Locate the cell with the specified text and output its (X, Y) center coordinate. 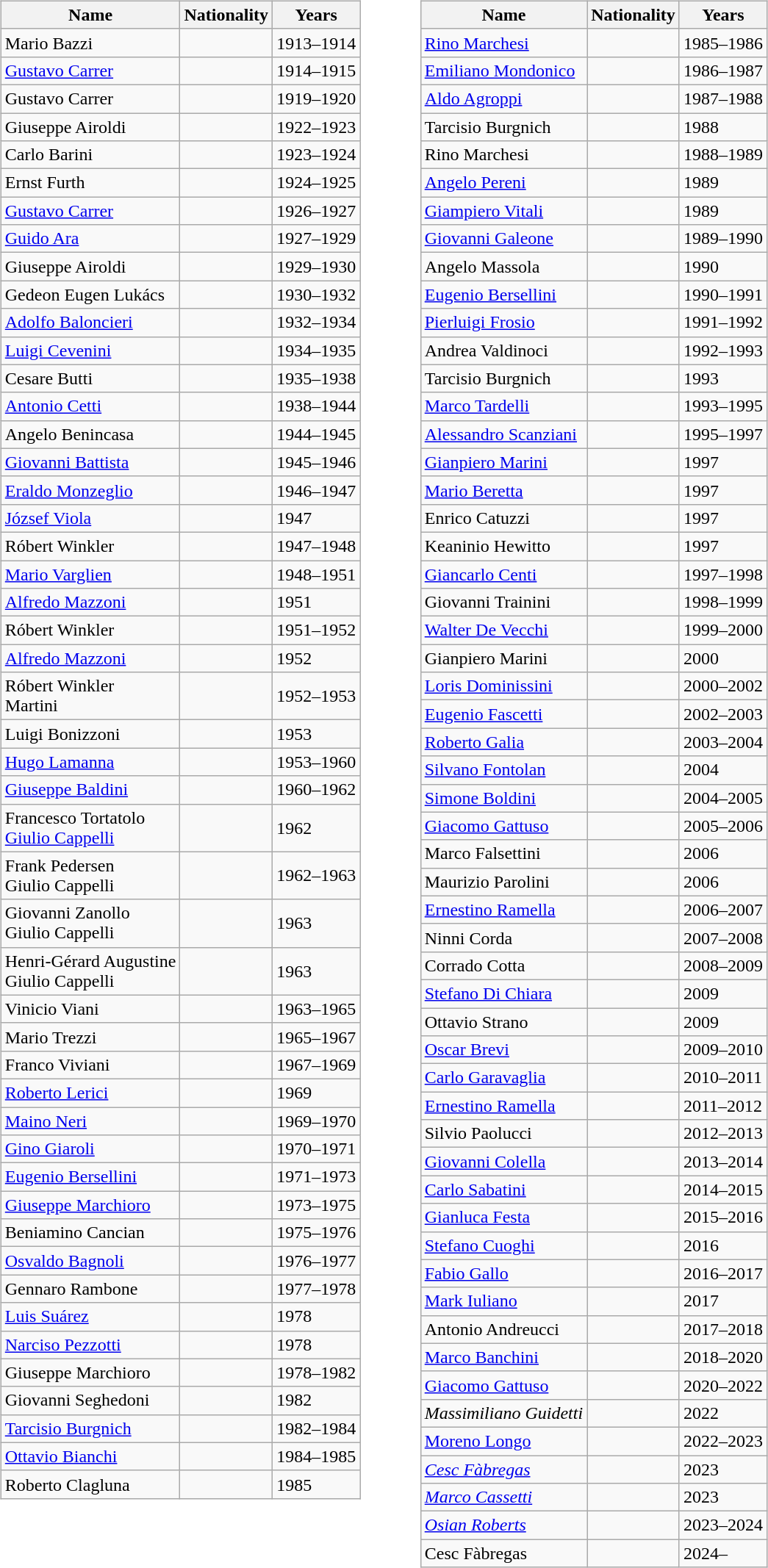
2005–2006 (723, 826)
2000–2002 (723, 686)
Antonio Cetti (90, 406)
Cesare Butti (90, 378)
2009–2010 (723, 1050)
Stefano Cuoghi (503, 1245)
Mario Trezzi (90, 1037)
1969–1970 (316, 1121)
1953–1960 (316, 762)
Ernst Furth (90, 183)
1995–1997 (723, 434)
1924–1925 (316, 183)
Marco Cassetti (503, 1497)
1951–1952 (316, 630)
Loris Dominissini (503, 686)
Marco Tardelli (503, 406)
1971–1973 (316, 1177)
Angelo Massola (503, 267)
Mark Iuliano (503, 1301)
2017 (723, 1301)
Osvaldo Bagnoli (90, 1261)
Roberto Galia (503, 742)
Silvano Fontolan (503, 770)
1967–1969 (316, 1065)
Francesco TortatoloGiulio Cappelli (90, 827)
1982 (316, 1400)
Emiliano Mondonico (503, 71)
Antonio Andreucci (503, 1329)
Adolfo Baloncieri (90, 323)
Narciso Pezzotti (90, 1345)
1963–1965 (316, 1009)
Angelo Benincasa (90, 434)
1934–1935 (316, 350)
2022–2023 (723, 1441)
Ottavio Bianchi (90, 1456)
Aldo Agroppi (503, 98)
1987–1988 (723, 98)
Carlo Garavaglia (503, 1078)
Gianluca Festa (503, 1218)
Luis Suárez (90, 1317)
Guido Ara (90, 239)
1965–1967 (316, 1037)
Róbert WinklerMartini (90, 697)
Massimiliano Guidetti (503, 1413)
Fabio Gallo (503, 1273)
Ottavio Strano (503, 1022)
2016 (723, 1245)
1989–1990 (723, 239)
2007–2008 (723, 938)
2017–2018 (723, 1329)
2015–2016 (723, 1218)
Enrico Catuzzi (503, 518)
Walter De Vecchi (503, 630)
2020–2022 (723, 1385)
Hugo Lamanna (90, 762)
1976–1977 (316, 1261)
1970–1971 (316, 1149)
1997–1998 (723, 574)
Maurizio Parolini (503, 882)
Giovanni Colella (503, 1162)
Henri-Gérard AugustineGiulio Cappelli (90, 971)
1930–1932 (316, 295)
1938–1944 (316, 406)
1988 (723, 127)
Luigi Cevenini (90, 350)
1988–1989 (723, 155)
Eugenio Fascetti (503, 714)
1990–1991 (723, 295)
1962–1963 (316, 876)
1973–1975 (316, 1205)
2003–2004 (723, 742)
Roberto Clagluna (90, 1484)
Franco Viviani (90, 1065)
1960–1962 (316, 790)
2018–2020 (723, 1357)
Simone Boldini (503, 798)
2008–2009 (723, 965)
Gennaro Rambone (90, 1289)
1948–1951 (316, 574)
1986–1987 (723, 71)
Mario Varglien (90, 574)
1945–1946 (316, 462)
1952–1953 (316, 697)
1923–1924 (316, 155)
2004–2005 (723, 798)
1947–1948 (316, 546)
Mario Beretta (503, 490)
Frank PedersenGiulio Cappelli (90, 876)
Andrea Valdinoci (503, 350)
1985–1986 (723, 43)
2023–2024 (723, 1525)
Alessandro Scanziani (503, 434)
1993 (723, 378)
2002–2003 (723, 714)
1977–1978 (316, 1289)
Ninni Corda (503, 938)
Silvio Paolucci (503, 1134)
Keaninio Hewitto (503, 546)
1999–2000 (723, 630)
1922–1923 (316, 127)
Gedeon Eugen Lukács (90, 295)
1998–1999 (723, 603)
1935–1938 (316, 378)
1953 (316, 734)
1944–1945 (316, 434)
Giancarlo Centi (503, 574)
1969 (316, 1093)
Angelo Pereni (503, 183)
Roberto Lerici (90, 1093)
Luigi Bonizzoni (90, 734)
1978–1982 (316, 1373)
1993–1995 (723, 406)
Giovanni Galeone (503, 239)
Stefano Di Chiara (503, 993)
1932–1934 (316, 323)
Eraldo Monzeglio (90, 490)
Giovanni Seghedoni (90, 1400)
Pierluigi Frosio (503, 323)
1991–1992 (723, 323)
2014–2015 (723, 1190)
Gino Giaroli (90, 1149)
2012–2013 (723, 1134)
2006–2007 (723, 910)
Giovanni Trainini (503, 603)
2016–2017 (723, 1273)
Oscar Brevi (503, 1050)
Giampiero Vitali (503, 211)
Carlo Sabatini (503, 1190)
1990 (723, 267)
Giovanni Battista (90, 462)
Giuseppe Baldini (90, 790)
1929–1930 (316, 267)
Vinicio Viani (90, 1009)
1926–1927 (316, 211)
1951 (316, 603)
1947 (316, 518)
1919–1920 (316, 98)
1982–1984 (316, 1428)
2013–2014 (723, 1162)
2024– (723, 1553)
2000 (723, 658)
1914–1915 (316, 71)
József Viola (90, 518)
Giovanni ZanolloGiulio Cappelli (90, 923)
2022 (723, 1413)
1992–1993 (723, 350)
Marco Banchini (503, 1357)
1984–1985 (316, 1456)
2011–2012 (723, 1106)
Osian Roberts (503, 1525)
Maino Neri (90, 1121)
2010–2011 (723, 1078)
Moreno Longo (503, 1441)
Carlo Barini (90, 155)
1985 (316, 1484)
Mario Bazzi (90, 43)
Beniamino Cancian (90, 1233)
2004 (723, 770)
1946–1947 (316, 490)
1952 (316, 658)
1962 (316, 827)
Marco Falsettini (503, 854)
1975–1976 (316, 1233)
Corrado Cotta (503, 965)
1927–1929 (316, 239)
1913–1914 (316, 43)
